Detect which cell encompasses the target text, then output its (X, Y) center coordinate. 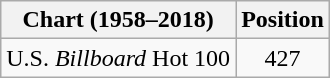
Chart (1958–2018) (118, 20)
Position (283, 20)
U.S. Billboard Hot 100 (118, 58)
427 (283, 58)
